Locate the cell with the specified text and output its [X, Y] center coordinate. 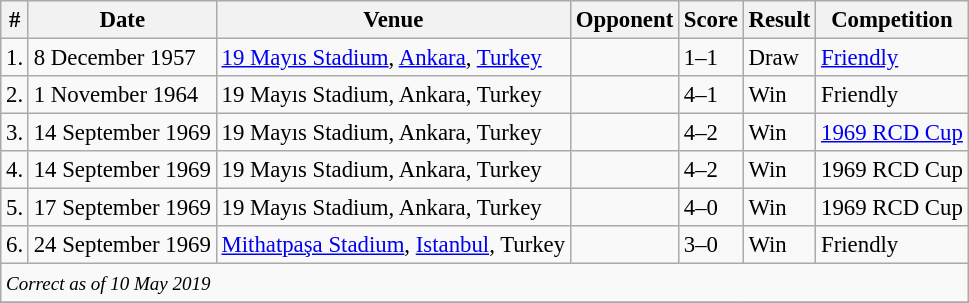
Correct as of 10 May 2019 [484, 283]
Opponent [624, 20]
1. [15, 58]
4–0 [712, 208]
Draw [780, 58]
3–0 [712, 245]
1–1 [712, 58]
Score [712, 20]
17 September 1969 [122, 208]
5. [15, 208]
2. [15, 95]
Date [122, 20]
Venue [393, 20]
Result [780, 20]
Competition [892, 20]
8 December 1957 [122, 58]
6. [15, 245]
4–1 [712, 95]
1 November 1964 [122, 95]
24 September 1969 [122, 245]
4. [15, 170]
Mithatpaşa Stadium, Istanbul, Turkey [393, 245]
# [15, 20]
3. [15, 133]
